Return [x, y] of the center of cell containing provided text 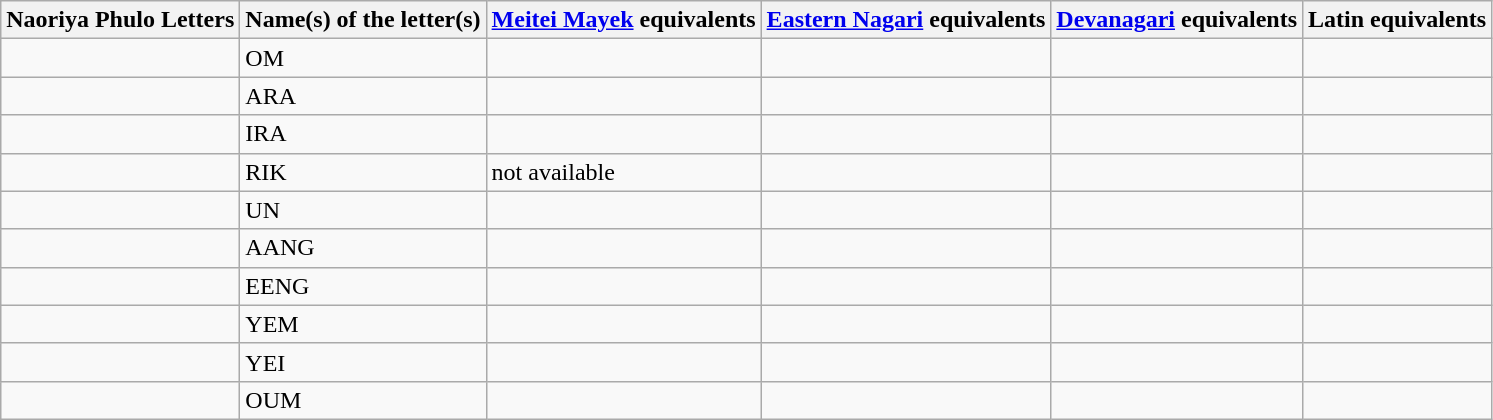
YEM [363, 324]
RIK [363, 172]
YEI [363, 362]
IRA [363, 134]
OUM [363, 400]
Naoriya Phulo Letters [120, 20]
Devanagari equivalents [1177, 20]
OM [363, 58]
Name(s) of the letter(s) [363, 20]
Eastern Nagari equivalents [906, 20]
Latin equivalents [1398, 20]
not available [624, 172]
Meitei Mayek equivalents [624, 20]
ARA [363, 96]
AANG [363, 248]
UN [363, 210]
EENG [363, 286]
